Return the [x, y] coordinate for the center point of the cell that contains the specified text.  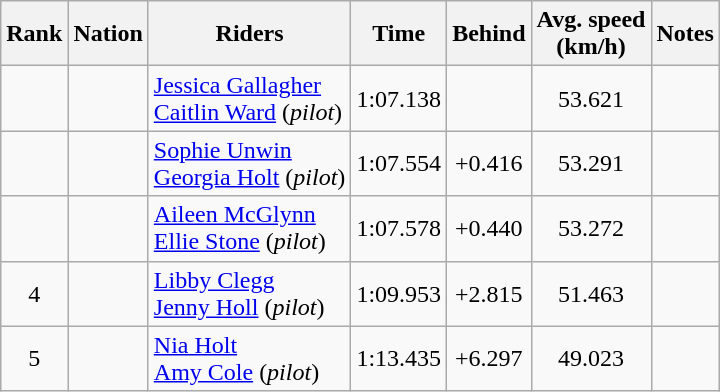
1:07.138 [399, 98]
Nia HoltAmy Cole (pilot) [250, 358]
+2.815 [489, 294]
+0.416 [489, 164]
+6.297 [489, 358]
Nation [108, 34]
1:07.578 [399, 228]
+0.440 [489, 228]
Riders [250, 34]
Aileen McGlynnEllie Stone (pilot) [250, 228]
5 [34, 358]
53.272 [591, 228]
51.463 [591, 294]
53.621 [591, 98]
53.291 [591, 164]
Avg. speed(km/h) [591, 34]
Time [399, 34]
1:09.953 [399, 294]
4 [34, 294]
Notes [685, 34]
Sophie UnwinGeorgia Holt (pilot) [250, 164]
Behind [489, 34]
Rank [34, 34]
1:13.435 [399, 358]
1:07.554 [399, 164]
Jessica GallagherCaitlin Ward (pilot) [250, 98]
Libby CleggJenny Holl (pilot) [250, 294]
49.023 [591, 358]
